From the cell containing the given text, extract its center point as (X, Y) coordinate. 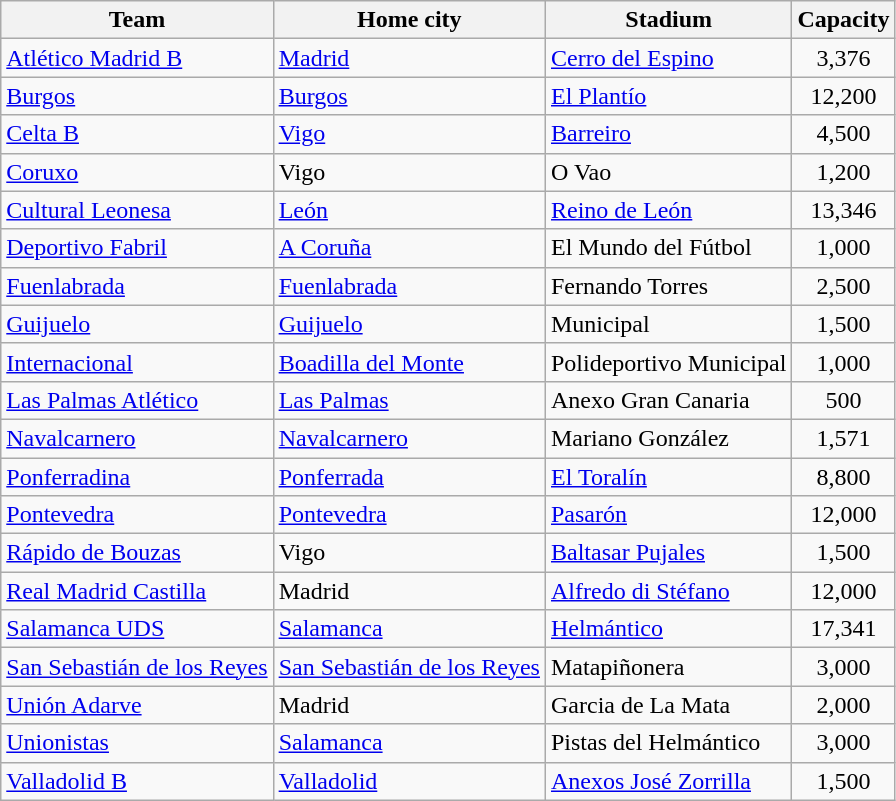
A Coruña (409, 248)
Las Palmas Atlético (137, 400)
Capacity (844, 20)
17,341 (844, 629)
Cerro del Espino (668, 58)
Pistas del Helmántico (668, 743)
Unionistas (137, 743)
Home city (409, 20)
El Toralín (668, 477)
Helmántico (668, 629)
El Mundo del Fútbol (668, 248)
Las Palmas (409, 400)
500 (844, 400)
Municipal (668, 324)
Rápido de Bouzas (137, 553)
Coruxo (137, 172)
El Plantío (668, 96)
Anexo Gran Canaria (668, 400)
Reino de León (668, 210)
León (409, 210)
Unión Adarve (137, 705)
Barreiro (668, 134)
Stadium (668, 20)
8,800 (844, 477)
Mariano González (668, 438)
Baltasar Pujales (668, 553)
O Vao (668, 172)
Salamanca UDS (137, 629)
Pasarón (668, 515)
Garcia de La Mata (668, 705)
Valladolid B (137, 781)
12,200 (844, 96)
Atlético Madrid B (137, 58)
Deportivo Fabril (137, 248)
Internacional (137, 362)
4,500 (844, 134)
1,571 (844, 438)
Boadilla del Monte (409, 362)
3,376 (844, 58)
Team (137, 20)
Ponferradina (137, 477)
Fernando Torres (668, 286)
2,000 (844, 705)
Anexos José Zorrilla (668, 781)
Valladolid (409, 781)
2,500 (844, 286)
Polideportivo Municipal (668, 362)
Matapiñonera (668, 667)
Cultural Leonesa (137, 210)
13,346 (844, 210)
Ponferrada (409, 477)
Real Madrid Castilla (137, 591)
1,200 (844, 172)
Celta B (137, 134)
Alfredo di Stéfano (668, 591)
